Locate the cell with the specified text and output its (x, y) center coordinate. 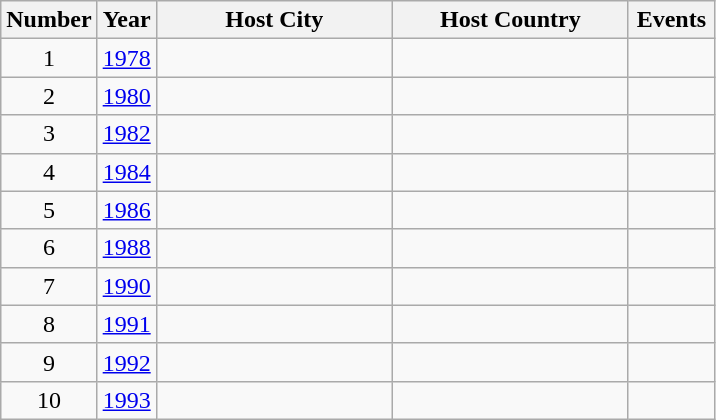
1988 (126, 248)
7 (49, 286)
1 (49, 58)
10 (49, 400)
9 (49, 362)
Number (49, 20)
1978 (126, 58)
3 (49, 134)
4 (49, 172)
1980 (126, 96)
1990 (126, 286)
1992 (126, 362)
Events (671, 20)
6 (49, 248)
8 (49, 324)
1991 (126, 324)
1993 (126, 400)
1986 (126, 210)
Year (126, 20)
Host City (274, 20)
Host Country (510, 20)
2 (49, 96)
1982 (126, 134)
1984 (126, 172)
5 (49, 210)
